Detect which cell encompasses the target text, then output its (X, Y) center coordinate. 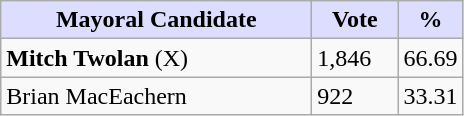
33.31 (430, 96)
Mayoral Candidate (156, 20)
922 (355, 96)
1,846 (355, 58)
Vote (355, 20)
Brian MacEachern (156, 96)
% (430, 20)
Mitch Twolan (X) (156, 58)
66.69 (430, 58)
